Detect which cell encompasses the target text, then output its [X, Y] center coordinate. 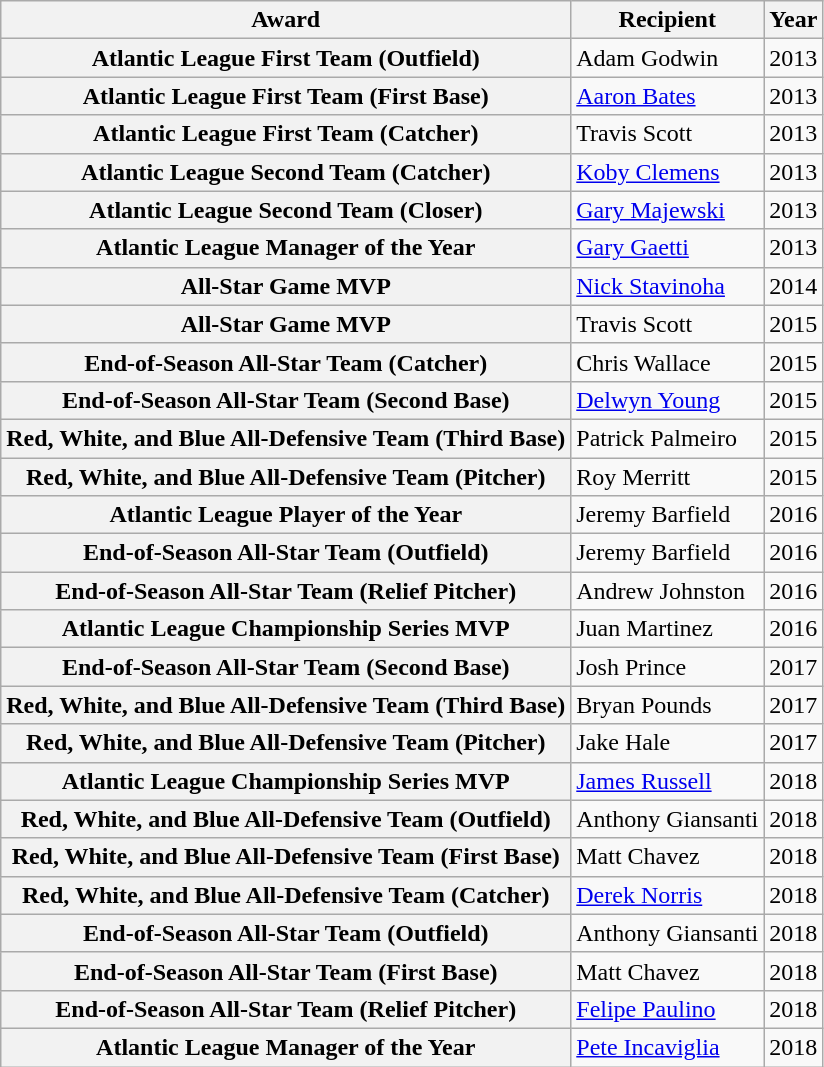
Derek Norris [668, 895]
Jake Hale [668, 743]
Aaron Bates [668, 96]
Bryan Pounds [668, 705]
Atlantic League First Team (Catcher) [286, 134]
Red, White, and Blue All-Defensive Team (First Base) [286, 857]
Year [794, 20]
Atlantic League Second Team (Catcher) [286, 172]
Award [286, 20]
Roy Merritt [668, 477]
Atlantic League First Team (First Base) [286, 96]
End-of-Season All-Star Team (Catcher) [286, 362]
Atlantic League First Team (Outfield) [286, 58]
Koby Clemens [668, 172]
James Russell [668, 781]
Red, White, and Blue All-Defensive Team (Catcher) [286, 895]
Nick Stavinoha [668, 286]
Red, White, and Blue All-Defensive Team (Outfield) [286, 819]
Atlantic League Second Team (Closer) [286, 210]
End-of-Season All-Star Team (First Base) [286, 971]
Delwyn Young [668, 400]
Andrew Johnston [668, 591]
Adam Godwin [668, 58]
2014 [794, 286]
Atlantic League Player of the Year [286, 515]
Gary Gaetti [668, 248]
Chris Wallace [668, 362]
Felipe Paulino [668, 1009]
Patrick Palmeiro [668, 438]
Gary Majewski [668, 210]
Josh Prince [668, 667]
Pete Incaviglia [668, 1047]
Juan Martinez [668, 629]
Recipient [668, 20]
